From the cell containing the given text, extract its center point as (x, y) coordinate. 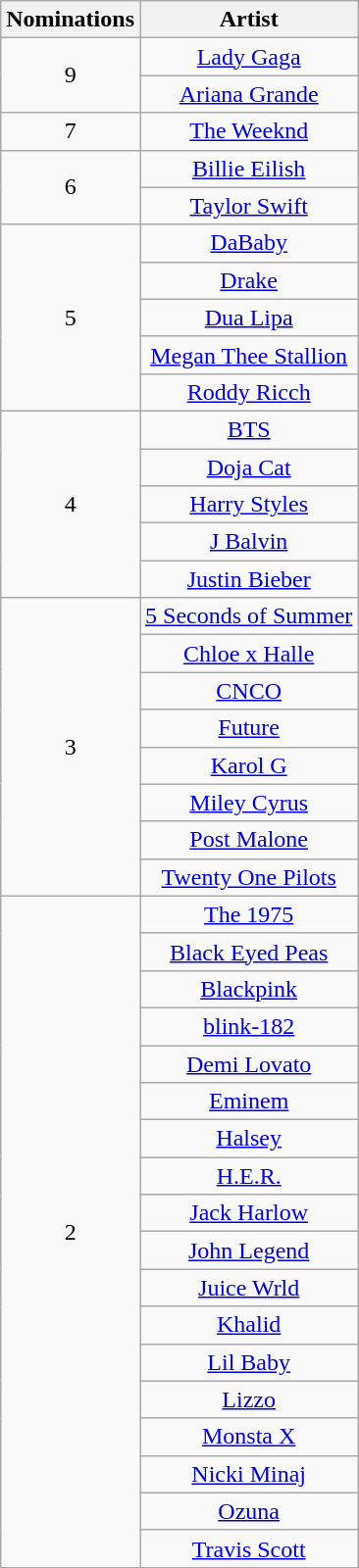
Artist (248, 20)
2 (71, 1231)
J Balvin (248, 542)
DaBaby (248, 243)
Juice Wrld (248, 1288)
3 (71, 747)
5 (71, 318)
CNCO (248, 691)
Jack Harlow (248, 1213)
Ozuna (248, 1511)
Doja Cat (248, 467)
Monsta X (248, 1437)
Khalid (248, 1325)
Karol G (248, 765)
Dua Lipa (248, 318)
Twenty One Pilots (248, 877)
Nominations (71, 20)
Ariana Grande (248, 94)
9 (71, 75)
7 (71, 131)
Megan Thee Stallion (248, 355)
The 1975 (248, 914)
BTS (248, 429)
Lady Gaga (248, 57)
Miley Cyrus (248, 803)
Travis Scott (248, 1548)
6 (71, 187)
John Legend (248, 1250)
Harry Styles (248, 505)
Lil Baby (248, 1362)
Halsey (248, 1139)
Chloe x Halle (248, 654)
Future (248, 728)
Post Malone (248, 840)
Taylor Swift (248, 206)
Blackpink (248, 989)
Roddy Ricch (248, 392)
Lizzo (248, 1399)
Demi Lovato (248, 1063)
The Weeknd (248, 131)
blink-182 (248, 1026)
H.E.R. (248, 1176)
Eminem (248, 1102)
5 Seconds of Summer (248, 616)
Drake (248, 280)
Black Eyed Peas (248, 952)
4 (71, 504)
Nicki Minaj (248, 1474)
Justin Bieber (248, 579)
Billie Eilish (248, 169)
